Detect which cell encompasses the target text, then output its [x, y] center coordinate. 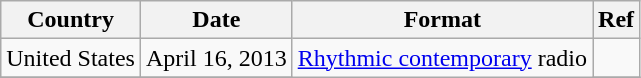
Ref [616, 20]
Date [216, 20]
Format [442, 20]
United States [71, 58]
April 16, 2013 [216, 58]
Country [71, 20]
Rhythmic contemporary radio [442, 58]
